For the text-containing cell, return its midpoint in [X, Y] coordinate format. 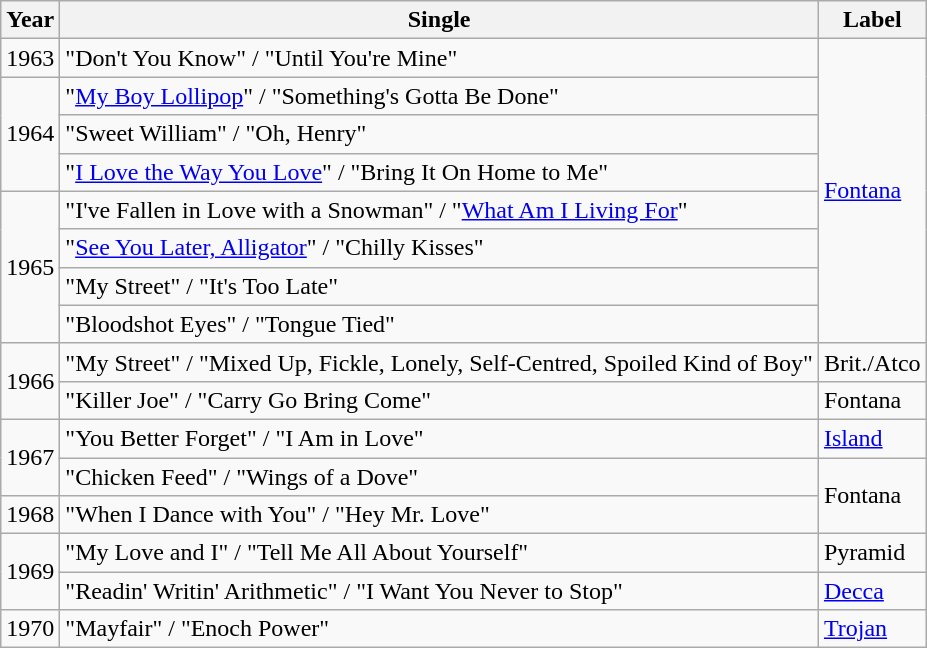
"My Love and I" / "Tell Me All About Yourself" [440, 553]
"I've Fallen in Love with a Snowman" / "What Am I Living For" [440, 210]
Trojan [872, 629]
"Killer Joe" / "Carry Go Bring Come" [440, 400]
Label [872, 20]
1965 [30, 267]
"Chicken Feed" / "Wings of a Dove" [440, 477]
"My Street" / "It's Too Late" [440, 286]
1970 [30, 629]
"Mayfair" / "Enoch Power" [440, 629]
1964 [30, 134]
1969 [30, 572]
1967 [30, 457]
1966 [30, 381]
"Don't You Know" / "Until You're Mine" [440, 58]
Decca [872, 591]
"When I Dance with You" / "Hey Mr. Love" [440, 515]
"My Street" / "Mixed Up, Fickle, Lonely, Self-Centred, Spoiled Kind of Boy" [440, 362]
"Sweet William" / "Oh, Henry" [440, 134]
"My Boy Lollipop" / "Something's Gotta Be Done" [440, 96]
1963 [30, 58]
"Readin' Writin' Arithmetic" / "I Want You Never to Stop" [440, 591]
1968 [30, 515]
Single [440, 20]
Brit./Atco [872, 362]
Pyramid [872, 553]
"Bloodshot Eyes" / "Tongue Tied" [440, 324]
"You Better Forget" / "I Am in Love" [440, 438]
"See You Later, Alligator" / "Chilly Kisses" [440, 248]
Year [30, 20]
Island [872, 438]
"I Love the Way You Love" / "Bring It On Home to Me" [440, 172]
